Return the [x, y] coordinate for the center point of the cell that contains the specified text.  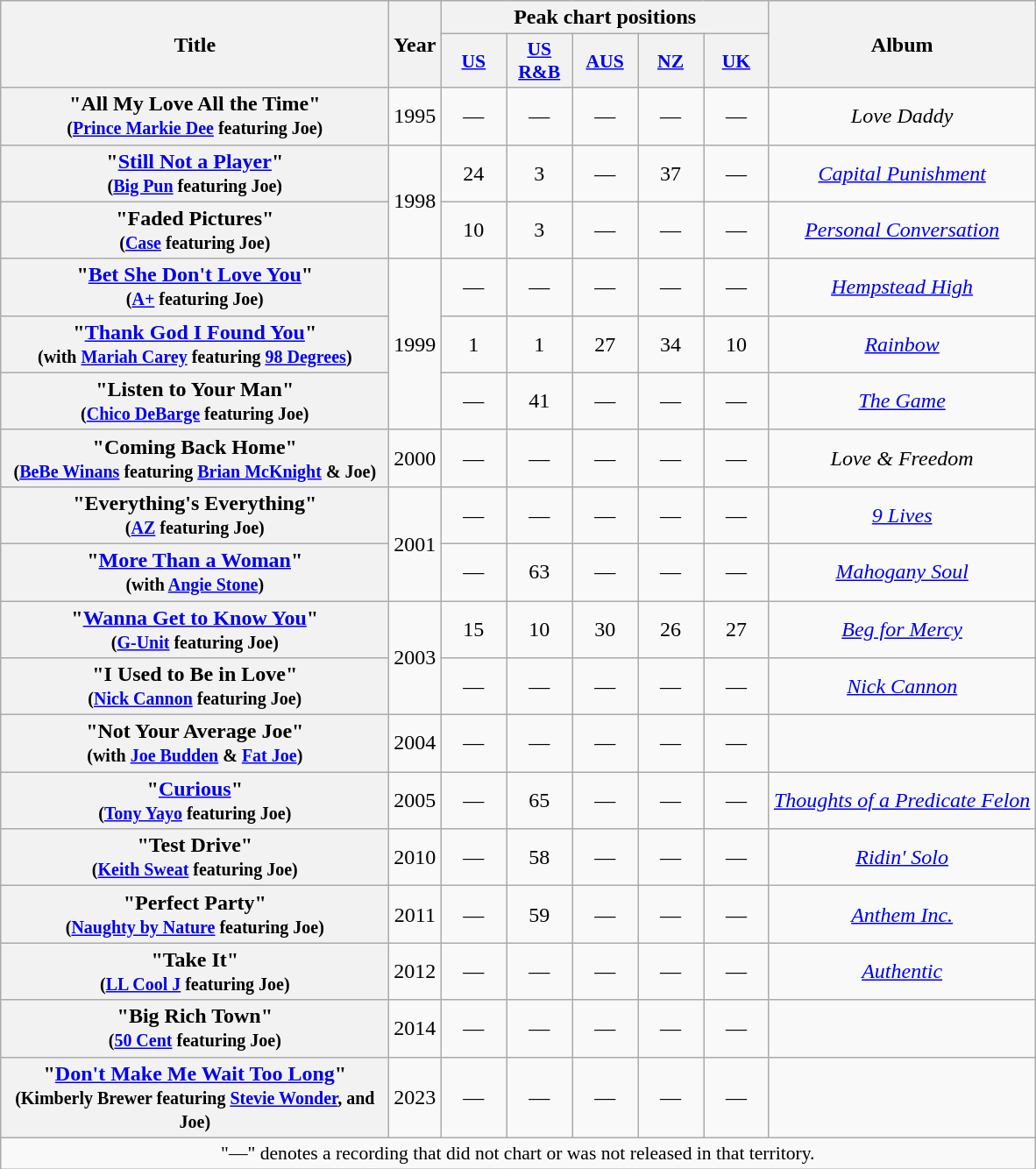
The Game [901, 401]
Authentic [901, 971]
2004 [415, 743]
AUS [605, 61]
Love & Freedom [901, 457]
2010 [415, 857]
1995 [415, 116]
Mahogany Soul [901, 571]
"—" denotes a recording that did not chart or was not released in that territory. [518, 1153]
US [473, 61]
"Curious"(Tony Yayo featuring Joe) [195, 801]
"Take It"(LL Cool J featuring Joe) [195, 971]
26 [671, 629]
"Test Drive"(Keith Sweat featuring Joe) [195, 857]
"All My Love All the Time"(Prince Markie Dee featuring Joe) [195, 116]
Title [195, 44]
US R&B [540, 61]
"Not Your Average Joe"(with Joe Budden & Fat Joe) [195, 743]
24 [473, 174]
Love Daddy [901, 116]
2000 [415, 457]
"Coming Back Home"(BeBe Winans featuring Brian McKnight & Joe) [195, 457]
1998 [415, 202]
2012 [415, 971]
"Don't Make Me Wait Too Long"(Kimberly Brewer featuring Stevie Wonder, and Joe) [195, 1097]
9 Lives [901, 515]
Rainbow [901, 344]
Ridin' Solo [901, 857]
59 [540, 915]
"Perfect Party"(Naughty by Nature featuring Joe) [195, 915]
Capital Punishment [901, 174]
"Still Not a Player"(Big Pun featuring Joe) [195, 174]
37 [671, 174]
2014 [415, 1029]
"More Than a Woman"(with Angie Stone) [195, 571]
NZ [671, 61]
Nick Cannon [901, 687]
2001 [415, 543]
15 [473, 629]
Personal Conversation [901, 230]
65 [540, 801]
"Big Rich Town"(50 Cent featuring Joe) [195, 1029]
1999 [415, 344]
Hempstead High [901, 287]
"Wanna Get to Know You"(G-Unit featuring Joe) [195, 629]
"Faded Pictures"(Case featuring Joe) [195, 230]
2011 [415, 915]
"I Used to Be in Love"(Nick Cannon featuring Joe) [195, 687]
Thoughts of a Predicate Felon [901, 801]
2023 [415, 1097]
41 [540, 401]
2003 [415, 658]
34 [671, 344]
Peak chart positions [605, 18]
Anthem Inc. [901, 915]
58 [540, 857]
"Bet She Don't Love You"(A+ featuring Joe) [195, 287]
63 [540, 571]
"Thank God I Found You"(with Mariah Carey featuring 98 Degrees) [195, 344]
"Listen to Your Man"(Chico DeBarge featuring Joe) [195, 401]
30 [605, 629]
Album [901, 44]
"Everything's Everything"(AZ featuring Joe) [195, 515]
UK [736, 61]
Year [415, 44]
Beg for Mercy [901, 629]
2005 [415, 801]
